Provide the [X, Y] coordinate of the cell's center where the given text is located.  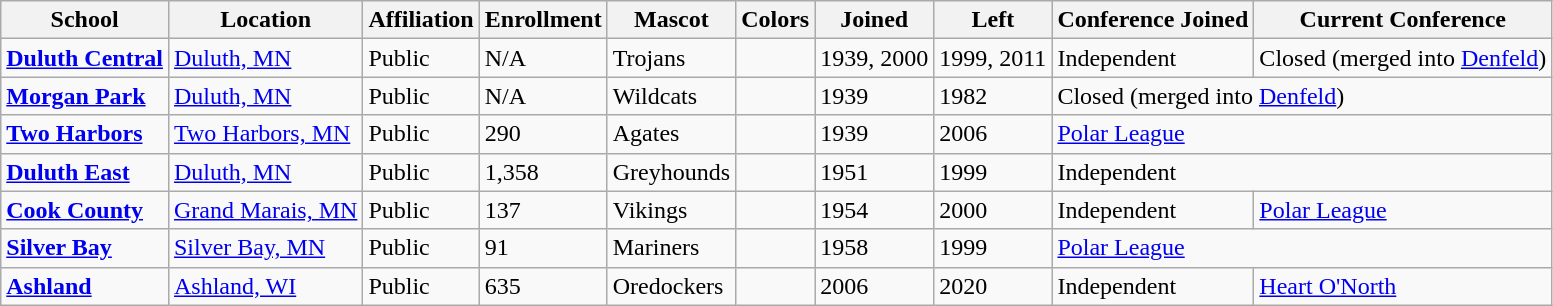
Heart O'North [1403, 286]
Affiliation [421, 20]
1954 [874, 210]
Ashland, WI [265, 286]
Mariners [671, 248]
Ashland [85, 286]
Vikings [671, 210]
Location [265, 20]
1982 [993, 96]
2000 [993, 210]
1939, 2000 [874, 58]
School [85, 20]
1999, 2011 [993, 58]
635 [543, 286]
Two Harbors [85, 134]
Colors [776, 20]
Duluth East [85, 172]
Trojans [671, 58]
91 [543, 248]
Mascot [671, 20]
1,358 [543, 172]
290 [543, 134]
Two Harbors, MN [265, 134]
Grand Marais, MN [265, 210]
Joined [874, 20]
Duluth Central [85, 58]
Morgan Park [85, 96]
Cook County [85, 210]
Wildcats [671, 96]
Left [993, 20]
Silver Bay, MN [265, 248]
Agates [671, 134]
1958 [874, 248]
Conference Joined [1153, 20]
137 [543, 210]
Oredockers [671, 286]
1951 [874, 172]
Silver Bay [85, 248]
Current Conference [1403, 20]
Greyhounds [671, 172]
2020 [993, 286]
Enrollment [543, 20]
